Identify which cell holds the provided text, then report its [x, y] central coordinate. 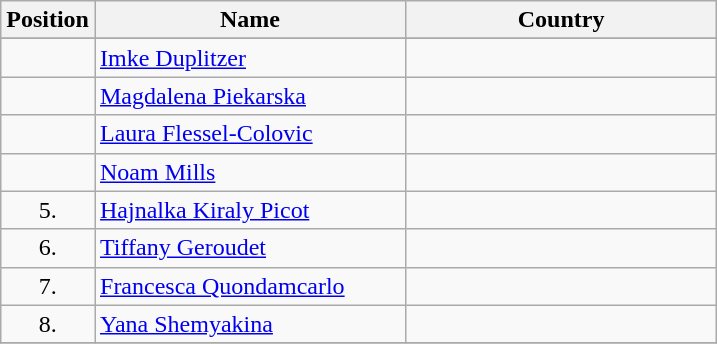
Tiffany Geroudet [250, 248]
Magdalena Piekarska [250, 96]
7. [48, 286]
Laura Flessel-Colovic [250, 134]
Name [250, 20]
Noam Mills [250, 172]
5. [48, 210]
Position [48, 20]
Yana Shemyakina [250, 324]
Hajnalka Kiraly Picot [250, 210]
6. [48, 248]
Imke Duplitzer [250, 58]
8. [48, 324]
Country [562, 20]
Francesca Quondamcarlo [250, 286]
